Search for the cell housing the specified text and yield its (x, y) center coordinate. 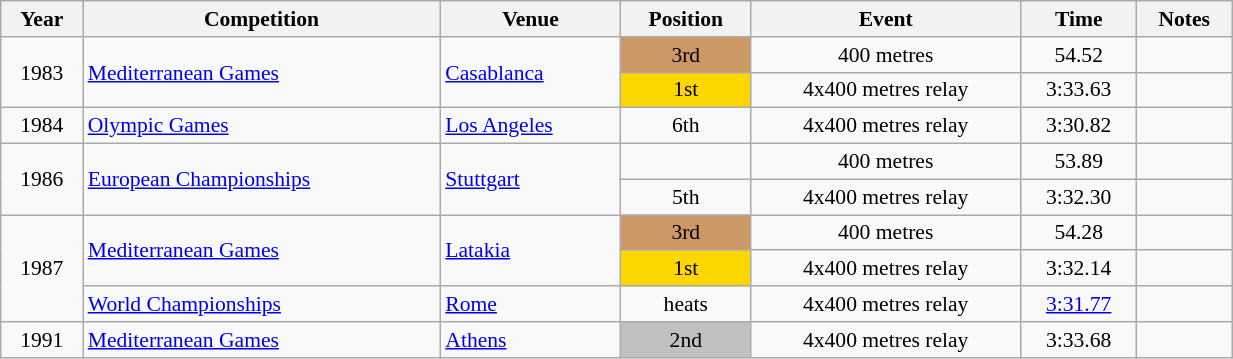
5th (686, 197)
3:31.77 (1079, 304)
heats (686, 304)
2nd (686, 340)
World Championships (262, 304)
Position (686, 19)
Competition (262, 19)
3:32.30 (1079, 197)
3:32.14 (1079, 269)
3:33.63 (1079, 90)
1986 (42, 180)
Year (42, 19)
Rome (530, 304)
3:30.82 (1079, 126)
54.52 (1079, 55)
53.89 (1079, 162)
European Championships (262, 180)
Olympic Games (262, 126)
Athens (530, 340)
Notes (1184, 19)
Casablanca (530, 72)
6th (686, 126)
54.28 (1079, 233)
Latakia (530, 250)
Los Angeles (530, 126)
Event (886, 19)
1983 (42, 72)
1987 (42, 268)
Time (1079, 19)
3:33.68 (1079, 340)
1984 (42, 126)
Stuttgart (530, 180)
Venue (530, 19)
1991 (42, 340)
